Search for the cell housing the specified text and yield its (X, Y) center coordinate. 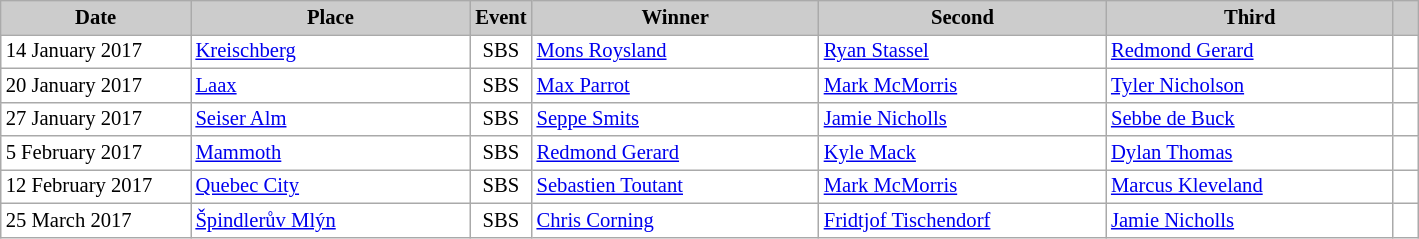
Event (500, 17)
12 February 2017 (96, 186)
Kyle Mack (962, 153)
Sebbe de Buck (1250, 119)
Max Parrot (676, 85)
25 March 2017 (96, 220)
Quebec City (330, 186)
Laax (330, 85)
27 January 2017 (96, 119)
14 January 2017 (96, 51)
Winner (676, 17)
Place (330, 17)
Ryan Stassel (962, 51)
Seiser Alm (330, 119)
5 February 2017 (96, 153)
Third (1250, 17)
Second (962, 17)
Mons Roysland (676, 51)
Seppe Smits (676, 119)
Date (96, 17)
20 January 2017 (96, 85)
Kreischberg (330, 51)
Fridtjof Tischendorf (962, 220)
Chris Corning (676, 220)
Tyler Nicholson (1250, 85)
Sebastien Toutant (676, 186)
Špindlerův Mlýn (330, 220)
Marcus Kleveland (1250, 186)
Dylan Thomas (1250, 153)
Mammoth (330, 153)
